Provide the [X, Y] coordinate of the cell's center where the given text is located.  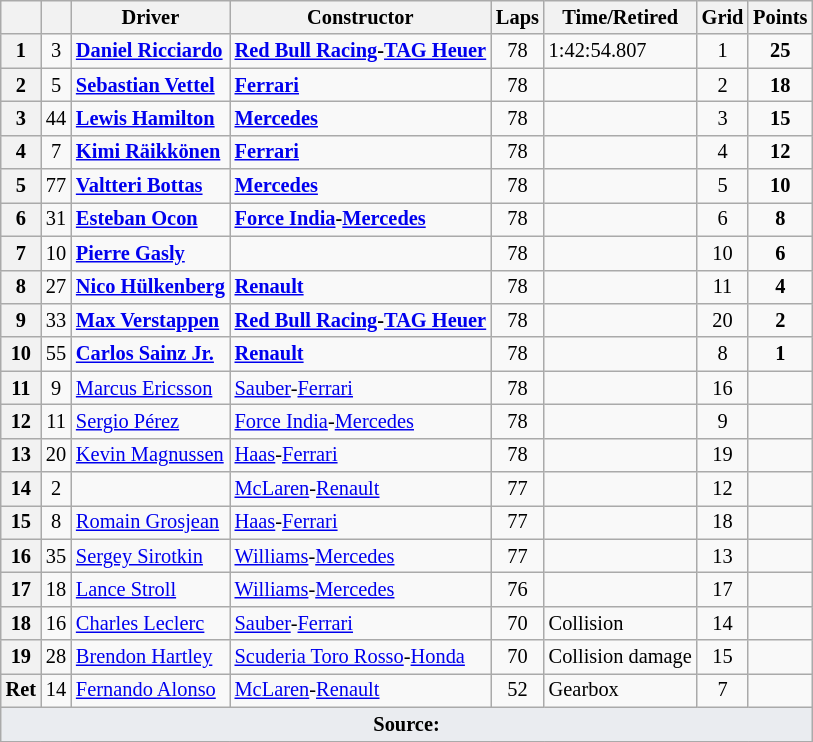
55 [56, 354]
Points [780, 17]
Lewis Hamilton [150, 118]
Romain Grosjean [150, 522]
28 [56, 657]
Constructor [360, 17]
Sergey Sirotkin [150, 556]
Esteban Ocon [150, 219]
1:42:54.807 [620, 51]
Daniel Ricciardo [150, 51]
52 [518, 690]
Fernando Alonso [150, 690]
31 [56, 219]
Sebastian Vettel [150, 85]
Time/Retired [620, 17]
Collision [620, 623]
44 [56, 118]
25 [780, 51]
Lance Stroll [150, 589]
Source: [407, 724]
Scuderia Toro Rosso-Honda [360, 657]
33 [56, 320]
Pierre Gasly [150, 253]
Sergio Pérez [150, 421]
Driver [150, 17]
27 [56, 287]
Marcus Ericsson [150, 388]
Grid [723, 17]
Collision damage [620, 657]
Kevin Magnussen [150, 455]
Kimi Räikkönen [150, 152]
Gearbox [620, 690]
Carlos Sainz Jr. [150, 354]
Nico Hülkenberg [150, 287]
Brendon Hartley [150, 657]
Max Verstappen [150, 320]
Ret [21, 690]
76 [518, 589]
Laps [518, 17]
35 [56, 556]
Valtteri Bottas [150, 186]
Charles Leclerc [150, 623]
